Determine the [x, y] coordinate at the center of the cell enclosing the given text.  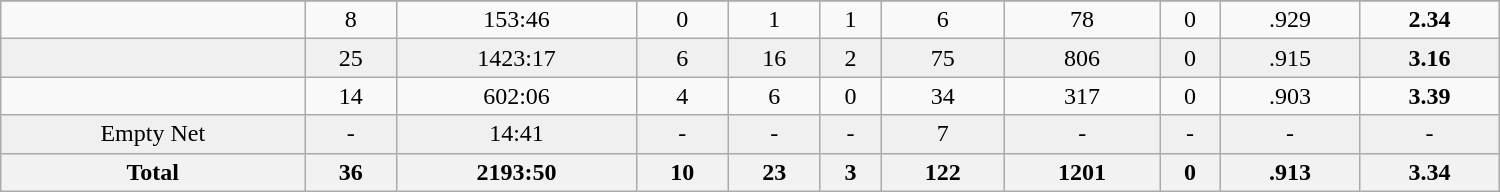
36 [351, 172]
23 [774, 172]
1423:17 [516, 58]
3.39 [1430, 96]
16 [774, 58]
153:46 [516, 20]
2193:50 [516, 172]
317 [1082, 96]
14 [351, 96]
Total [153, 172]
602:06 [516, 96]
2.34 [1430, 20]
.929 [1290, 20]
122 [943, 172]
Empty Net [153, 134]
3.34 [1430, 172]
3.16 [1430, 58]
4 [682, 96]
2 [850, 58]
8 [351, 20]
7 [943, 134]
78 [1082, 20]
14:41 [516, 134]
.913 [1290, 172]
25 [351, 58]
806 [1082, 58]
1201 [1082, 172]
.915 [1290, 58]
34 [943, 96]
10 [682, 172]
.903 [1290, 96]
75 [943, 58]
3 [850, 172]
